Identify which cell holds the provided text, then report its [X, Y] central coordinate. 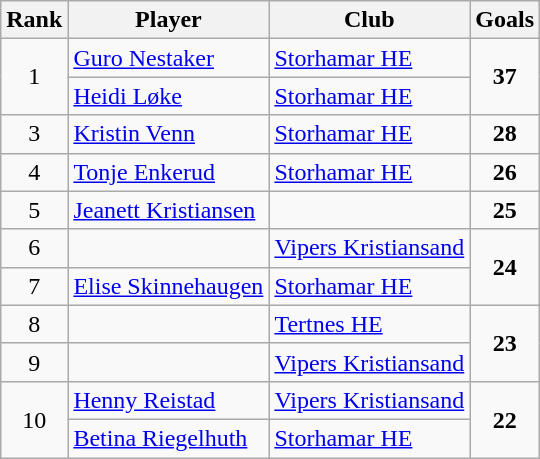
Player [168, 20]
5 [34, 210]
25 [505, 210]
8 [34, 324]
Goals [505, 20]
Jeanett Kristiansen [168, 210]
22 [505, 419]
Guro Nestaker [168, 58]
3 [34, 134]
26 [505, 172]
Kristin Venn [168, 134]
Elise Skinnehaugen [168, 286]
4 [34, 172]
28 [505, 134]
9 [34, 362]
Rank [34, 20]
1 [34, 77]
6 [34, 248]
Tertnes HE [370, 324]
Club [370, 20]
Henny Reistad [168, 400]
Betina Riegelhuth [168, 438]
24 [505, 267]
37 [505, 77]
23 [505, 343]
Tonje Enkerud [168, 172]
Heidi Løke [168, 96]
7 [34, 286]
10 [34, 419]
